Detect which cell encompasses the target text, then output its (X, Y) center coordinate. 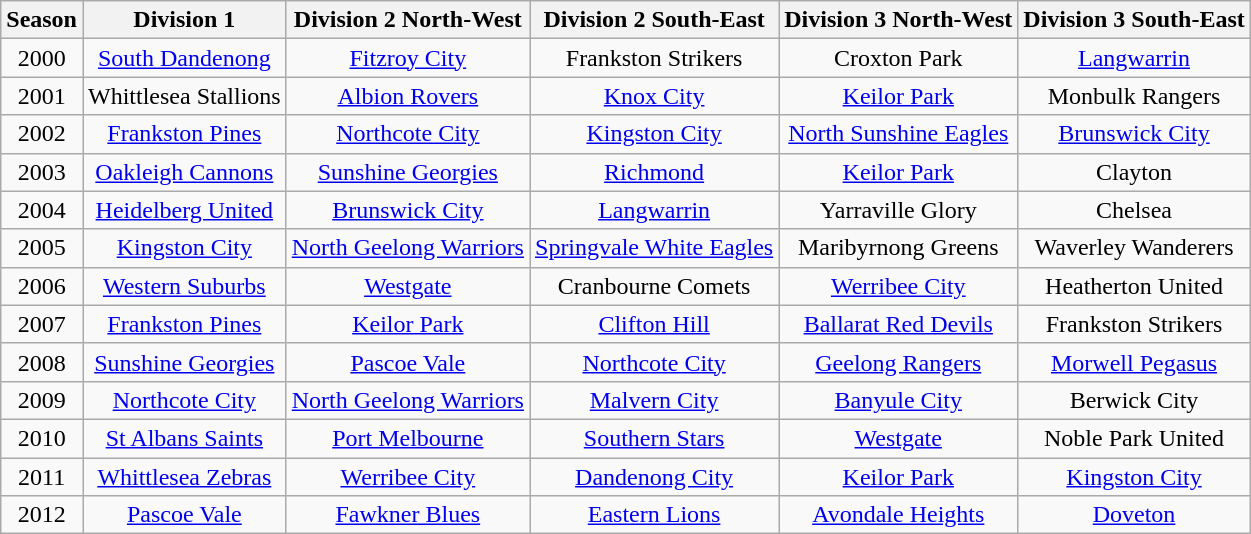
Clifton Hill (654, 324)
Maribyrnong Greens (898, 248)
2011 (42, 477)
Ballarat Red Devils (898, 324)
Oakleigh Cannons (184, 172)
Avondale Heights (898, 515)
Knox City (654, 96)
St Albans Saints (184, 438)
2000 (42, 58)
Fitzroy City (408, 58)
2005 (42, 248)
Chelsea (1134, 210)
Waverley Wanderers (1134, 248)
2002 (42, 134)
Banyule City (898, 400)
Malvern City (654, 400)
Noble Park United (1134, 438)
Heidelberg United (184, 210)
2012 (42, 515)
Morwell Pegasus (1134, 362)
Western Suburbs (184, 286)
Season (42, 20)
Division 2 North-West (408, 20)
Clayton (1134, 172)
Eastern Lions (654, 515)
2003 (42, 172)
2007 (42, 324)
Whittlesea Zebras (184, 477)
2004 (42, 210)
North Sunshine Eagles (898, 134)
Heatherton United (1134, 286)
Dandenong City (654, 477)
2006 (42, 286)
Port Melbourne (408, 438)
Division 1 (184, 20)
Richmond (654, 172)
2009 (42, 400)
Division 3 North-West (898, 20)
Southern Stars (654, 438)
South Dandenong (184, 58)
Whittlesea Stallions (184, 96)
Albion Rovers (408, 96)
Fawkner Blues (408, 515)
2010 (42, 438)
Monbulk Rangers (1134, 96)
Cranbourne Comets (654, 286)
2008 (42, 362)
Yarraville Glory (898, 210)
Division 3 South-East (1134, 20)
Division 2 South-East (654, 20)
Doveton (1134, 515)
2001 (42, 96)
Geelong Rangers (898, 362)
Springvale White Eagles (654, 248)
Berwick City (1134, 400)
Croxton Park (898, 58)
